Scan for the cell matching the given text and deliver its [X, Y] coordinate at center. 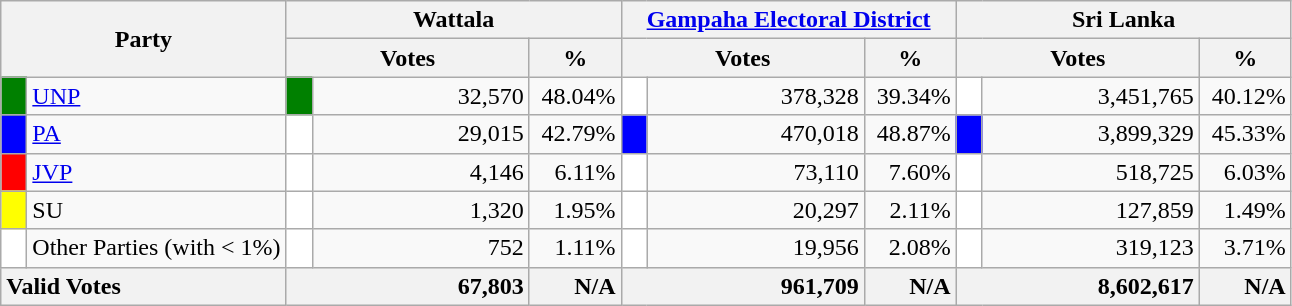
Sri Lanka [1124, 20]
4,146 [420, 172]
752 [420, 248]
1.11% [575, 248]
40.12% [1245, 96]
319,123 [1090, 248]
20,297 [756, 210]
UNP [156, 96]
6.03% [1245, 172]
Gampaha Electoral District [788, 20]
961,709 [742, 286]
8,602,617 [1078, 286]
6.11% [575, 172]
45.33% [1245, 134]
PA [156, 134]
3,451,765 [1090, 96]
67,803 [408, 286]
1.49% [1245, 210]
3,899,329 [1090, 134]
Wattala [454, 20]
JVP [156, 172]
1,320 [420, 210]
7.60% [910, 172]
48.87% [910, 134]
Valid Votes [144, 286]
2.08% [910, 248]
Party [144, 39]
1.95% [575, 210]
Other Parties (with < 1%) [156, 248]
518,725 [1090, 172]
2.11% [910, 210]
470,018 [756, 134]
3.71% [1245, 248]
42.79% [575, 134]
19,956 [756, 248]
127,859 [1090, 210]
29,015 [420, 134]
SU [156, 210]
39.34% [910, 96]
32,570 [420, 96]
73,110 [756, 172]
48.04% [575, 96]
378,328 [756, 96]
